Capture the cell that displays the provided text and extract its [X, Y] central coordinate. 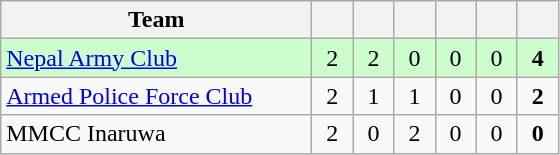
MMCC Inaruwa [156, 134]
Nepal Army Club [156, 58]
4 [538, 58]
Armed Police Force Club [156, 96]
Team [156, 20]
